Identify which cell holds the provided text, then report its [X, Y] central coordinate. 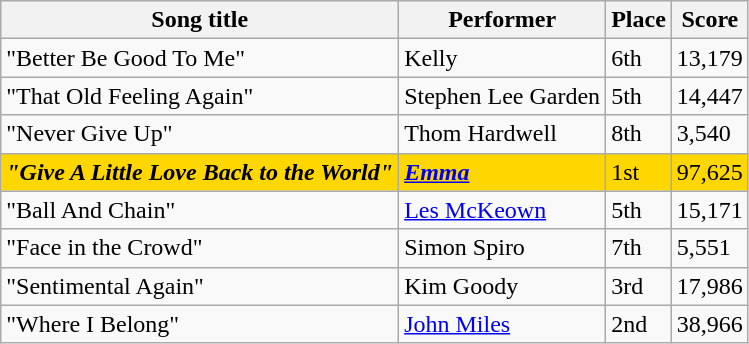
Song title [200, 20]
15,171 [710, 210]
6th [639, 58]
17,986 [710, 286]
"Ball And Chain" [200, 210]
Place [639, 20]
John Miles [502, 324]
Kelly [502, 58]
"Never Give Up" [200, 134]
"That Old Feeling Again" [200, 96]
"Face in the Crowd" [200, 248]
Thom Hardwell [502, 134]
Les McKeown [502, 210]
Simon Spiro [502, 248]
2nd [639, 324]
5,551 [710, 248]
13,179 [710, 58]
38,966 [710, 324]
Performer [502, 20]
14,447 [710, 96]
"Sentimental Again" [200, 286]
"Give A Little Love Back to the World" [200, 172]
8th [639, 134]
7th [639, 248]
1st [639, 172]
Emma [502, 172]
Score [710, 20]
Stephen Lee Garden [502, 96]
"Better Be Good To Me" [200, 58]
Kim Goody [502, 286]
97,625 [710, 172]
3rd [639, 286]
3,540 [710, 134]
"Where I Belong" [200, 324]
